Locate the cell with the specified text and output its (x, y) center coordinate. 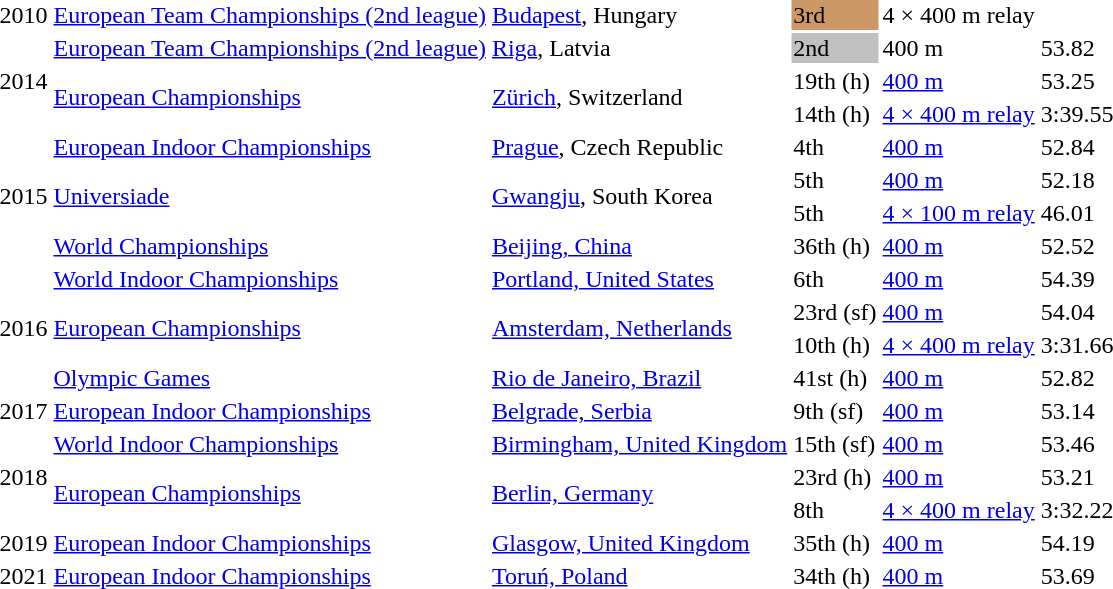
Zürich, Switzerland (639, 98)
14th (h) (835, 114)
8th (835, 510)
23rd (sf) (835, 312)
15th (sf) (835, 444)
35th (h) (835, 543)
4th (835, 147)
Rio de Janeiro, Brazil (639, 378)
Prague, Czech Republic (639, 147)
Budapest, Hungary (639, 15)
23rd (h) (835, 477)
10th (h) (835, 345)
Universiade (270, 196)
19th (h) (835, 81)
Olympic Games (270, 378)
World Championships (270, 246)
Portland, United States (639, 279)
41st (h) (835, 378)
36th (h) (835, 246)
Gwangju, South Korea (639, 196)
Amsterdam, Netherlands (639, 328)
Berlin, Germany (639, 494)
Beijing, China (639, 246)
9th (sf) (835, 411)
4 × 100 m relay (958, 213)
Birmingham, United Kingdom (639, 444)
Glasgow, United Kingdom (639, 543)
Belgrade, Serbia (639, 411)
3rd (835, 15)
2nd (835, 48)
6th (835, 279)
Riga, Latvia (639, 48)
